Find where the given text appears and provide that cell's center as (X, Y) coordinate. 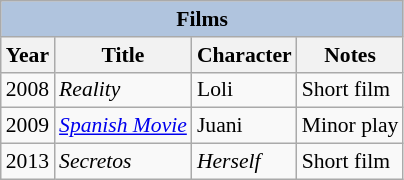
Herself (244, 162)
2013 (28, 162)
Spanish Movie (123, 126)
Secretos (123, 162)
Films (202, 19)
2008 (28, 90)
2009 (28, 126)
Loli (244, 90)
Character (244, 55)
Title (123, 55)
Minor play (350, 126)
Notes (350, 55)
Year (28, 55)
Juani (244, 126)
Reality (123, 90)
